Provide the (X, Y) coordinate of the cell's center where the given text is located.  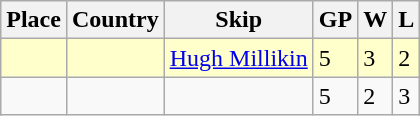
Place (34, 20)
Hugh Millikin (238, 58)
L (406, 20)
W (376, 20)
Country (115, 20)
Skip (238, 20)
GP (335, 20)
